Pinpoint the cell where the given text exists, returning its [X, Y] midpoint coordinate. 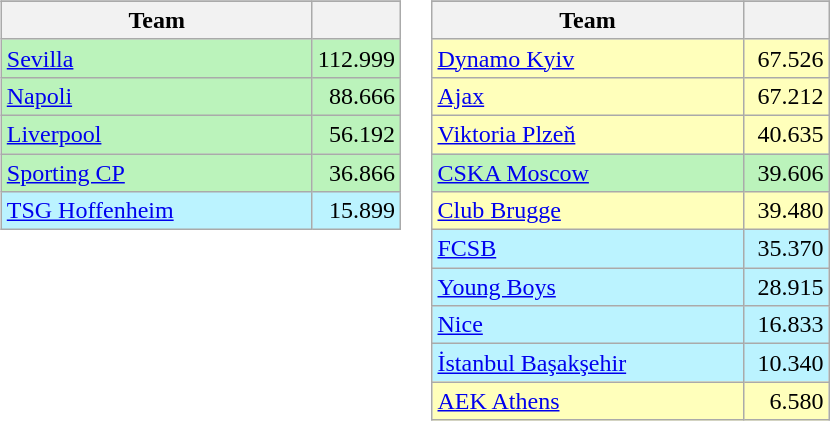
36.866 [356, 173]
40.635 [786, 134]
Sporting CP [156, 173]
CSKA Moscow [588, 173]
Young Boys [588, 287]
TSG Hoffenheim [156, 211]
İstanbul Başakşehir [588, 363]
39.480 [786, 211]
112.999 [356, 58]
28.915 [786, 287]
35.370 [786, 249]
6.580 [786, 401]
10.340 [786, 363]
Ajax [588, 96]
AEK Athens [588, 401]
Liverpool [156, 134]
FCSB [588, 249]
Viktoria Plzeň [588, 134]
67.526 [786, 58]
39.606 [786, 173]
Nice [588, 325]
67.212 [786, 96]
16.833 [786, 325]
Club Brugge [588, 211]
Napoli [156, 96]
Dynamo Kyiv [588, 58]
88.666 [356, 96]
15.899 [356, 211]
56.192 [356, 134]
Sevilla [156, 58]
